For the text-containing cell, return its midpoint in (x, y) coordinate format. 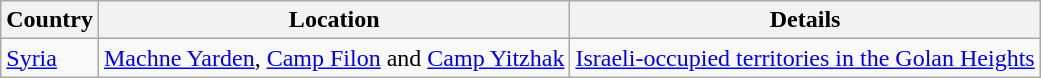
Machne Yarden, Camp Filon and Camp Yitzhak (334, 58)
Location (334, 20)
Details (805, 20)
Syria (50, 58)
Israeli-occupied territories in the Golan Heights (805, 58)
Country (50, 20)
